Return (X, Y) of the center of cell containing provided text 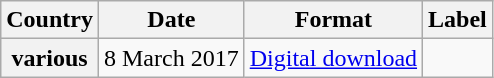
Format (333, 20)
8 March 2017 (171, 58)
various (50, 58)
Digital download (333, 58)
Country (50, 20)
Date (171, 20)
Label (458, 20)
